Search for the cell housing the specified text and yield its [X, Y] center coordinate. 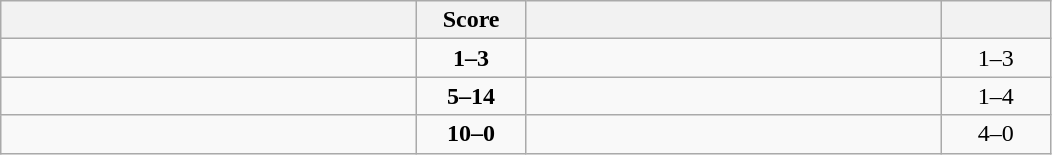
10–0 [472, 134]
4–0 [996, 134]
1–4 [996, 96]
Score [472, 20]
5–14 [472, 96]
